Output the [x, y] coordinate of the center of the cell containing the given text.  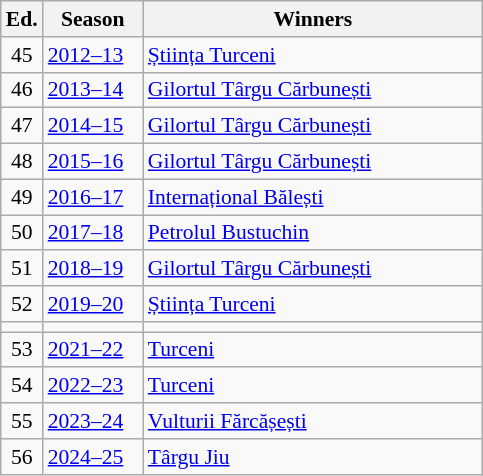
56 [22, 457]
49 [22, 197]
Winners [313, 19]
2015–16 [93, 162]
48 [22, 162]
50 [22, 233]
Season [93, 19]
2022–23 [93, 386]
55 [22, 421]
45 [22, 55]
Petrolul Bustuchin [313, 233]
46 [22, 90]
2013–14 [93, 90]
47 [22, 126]
Internațional Bălești [313, 197]
2016–17 [93, 197]
2019–20 [93, 304]
2012–13 [93, 55]
2018–19 [93, 269]
Târgu Jiu [313, 457]
51 [22, 269]
2014–15 [93, 126]
53 [22, 350]
2023–24 [93, 421]
2024–25 [93, 457]
52 [22, 304]
2017–18 [93, 233]
54 [22, 386]
Vulturii Fărcășești [313, 421]
2021–22 [93, 350]
Ed. [22, 19]
